Determine the (X, Y) coordinate at the center of the cell enclosing the given text.  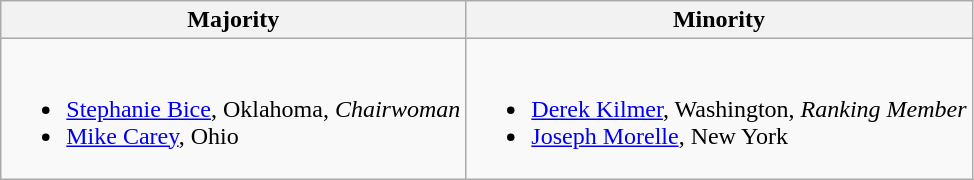
Derek Kilmer, Washington, Ranking MemberJoseph Morelle, New York (719, 109)
Stephanie Bice, Oklahoma, ChairwomanMike Carey, Ohio (234, 109)
Minority (719, 20)
Majority (234, 20)
